Search for the cell housing the specified text and yield its (x, y) center coordinate. 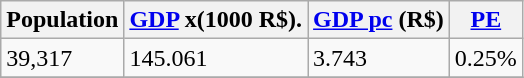
PE (486, 20)
145.061 (216, 58)
39,317 (62, 58)
GDP x(1000 R$). (216, 20)
Population (62, 20)
0.25% (486, 58)
GDP pc (R$) (379, 20)
3.743 (379, 58)
